Provide the (x, y) coordinate of the cell's center where the given text is located.  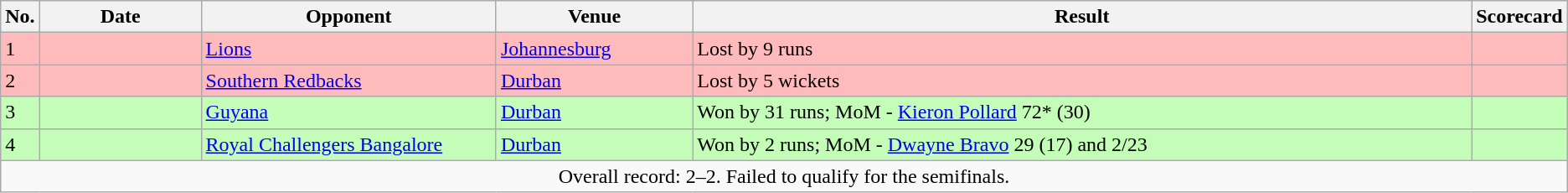
Venue (594, 17)
Southern Redbacks (348, 81)
Guyana (348, 112)
Won by 31 runs; MoM - Kieron Pollard 72* (30) (1082, 112)
Royal Challengers Bangalore (348, 144)
Opponent (348, 17)
3 (20, 112)
No. (20, 17)
Lost by 9 runs (1082, 49)
Date (121, 17)
4 (20, 144)
Won by 2 runs; MoM - Dwayne Bravo 29 (17) and 2/23 (1082, 144)
Lost by 5 wickets (1082, 81)
Johannesburg (594, 49)
Scorecard (1519, 17)
1 (20, 49)
Lions (348, 49)
Overall record: 2–2. Failed to qualify for the semifinals. (784, 176)
Result (1082, 17)
2 (20, 81)
